Provide the [X, Y] coordinate of the cell's center where the given text is located.  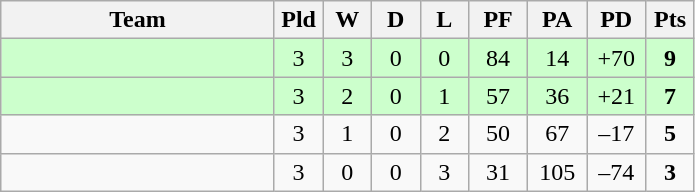
14 [558, 58]
36 [558, 96]
Pld [298, 20]
7 [670, 96]
Pts [670, 20]
D [396, 20]
9 [670, 58]
–17 [616, 134]
W [348, 20]
PA [558, 20]
84 [498, 58]
L [444, 20]
Team [138, 20]
105 [558, 172]
+21 [616, 96]
31 [498, 172]
57 [498, 96]
–74 [616, 172]
PF [498, 20]
5 [670, 134]
67 [558, 134]
PD [616, 20]
+70 [616, 58]
50 [498, 134]
